For the text-containing cell, return its midpoint in (X, Y) coordinate format. 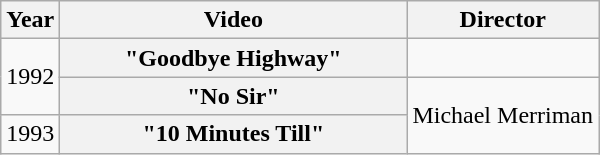
"10 Minutes Till" (234, 134)
Michael Merriman (503, 115)
1993 (30, 134)
1992 (30, 77)
Director (503, 20)
"No Sir" (234, 96)
Video (234, 20)
"Goodbye Highway" (234, 58)
Year (30, 20)
